Capture the cell that displays the provided text and extract its [x, y] central coordinate. 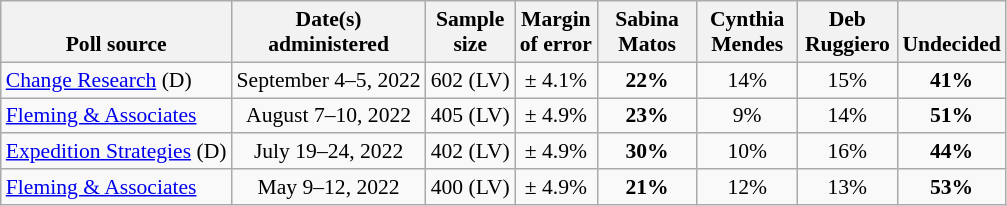
May 9–12, 2022 [328, 187]
30% [647, 152]
SabinaMatos [647, 32]
9% [747, 116]
15% [847, 80]
400 (LV) [470, 187]
September 4–5, 2022 [328, 80]
± 4.1% [556, 80]
602 (LV) [470, 80]
August 7–10, 2022 [328, 116]
Samplesize [470, 32]
402 (LV) [470, 152]
41% [951, 80]
16% [847, 152]
53% [951, 187]
Change Research (D) [116, 80]
Undecided [951, 32]
21% [647, 187]
Poll source [116, 32]
July 19–24, 2022 [328, 152]
44% [951, 152]
51% [951, 116]
DebRuggiero [847, 32]
23% [647, 116]
405 (LV) [470, 116]
13% [847, 187]
Marginof error [556, 32]
Expedition Strategies (D) [116, 152]
12% [747, 187]
CynthiaMendes [747, 32]
22% [647, 80]
Date(s)administered [328, 32]
10% [747, 152]
